Return (x, y) of the center of cell containing provided text 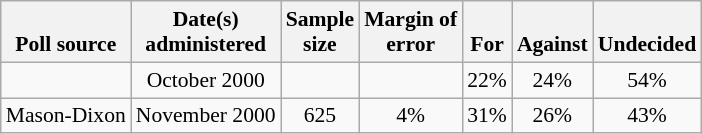
4% (410, 116)
625 (320, 116)
22% (487, 80)
Samplesize (320, 32)
Undecided (647, 32)
Date(s)administered (206, 32)
31% (487, 116)
24% (552, 80)
November 2000 (206, 116)
54% (647, 80)
For (487, 32)
Mason-Dixon (66, 116)
Against (552, 32)
Margin oferror (410, 32)
26% (552, 116)
Poll source (66, 32)
43% (647, 116)
October 2000 (206, 80)
